Capture the cell that displays the provided text and extract its (X, Y) central coordinate. 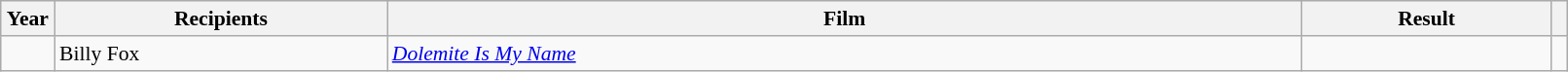
Billy Fox (221, 54)
Year (27, 18)
Result (1426, 18)
Recipients (221, 18)
Dolemite Is My Name (845, 54)
Film (845, 18)
